From the cell containing the given text, extract its center point as (x, y) coordinate. 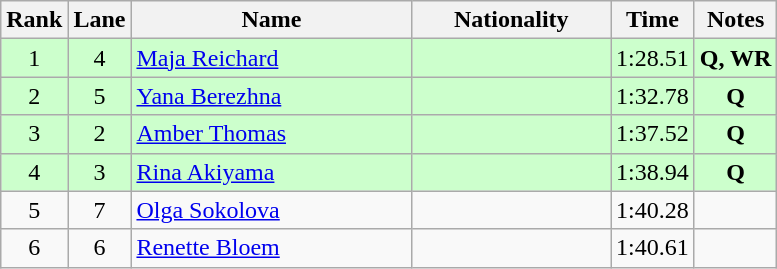
1:40.28 (653, 210)
Q, WR (736, 58)
1:32.78 (653, 96)
Lane (100, 20)
Olga Sokolova (272, 210)
Name (272, 20)
1 (34, 58)
Rina Akiyama (272, 172)
1:40.61 (653, 248)
1:28.51 (653, 58)
Notes (736, 20)
Time (653, 20)
1:37.52 (653, 134)
Renette Bloem (272, 248)
Nationality (512, 20)
Yana Berezhna (272, 96)
Amber Thomas (272, 134)
Maja Reichard (272, 58)
1:38.94 (653, 172)
7 (100, 210)
Rank (34, 20)
